Identify which cell holds the provided text, then report its [X, Y] central coordinate. 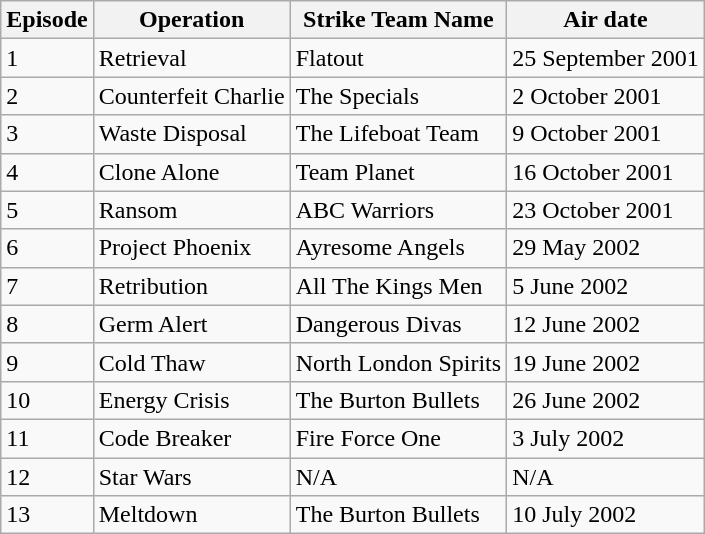
1 [47, 58]
Counterfeit Charlie [192, 96]
The Lifeboat Team [398, 134]
3 [47, 134]
Retribution [192, 286]
11 [47, 438]
16 October 2001 [606, 172]
Strike Team Name [398, 20]
6 [47, 248]
12 June 2002 [606, 324]
Germ Alert [192, 324]
Star Wars [192, 477]
10 July 2002 [606, 515]
Ransom [192, 210]
Project Phoenix [192, 248]
Meltdown [192, 515]
Waste Disposal [192, 134]
Episode [47, 20]
4 [47, 172]
12 [47, 477]
Retrieval [192, 58]
2 October 2001 [606, 96]
13 [47, 515]
Flatout [398, 58]
Dangerous Divas [398, 324]
2 [47, 96]
25 September 2001 [606, 58]
Fire Force One [398, 438]
9 [47, 362]
3 July 2002 [606, 438]
19 June 2002 [606, 362]
ABC Warriors [398, 210]
23 October 2001 [606, 210]
5 June 2002 [606, 286]
Air date [606, 20]
Clone Alone [192, 172]
26 June 2002 [606, 400]
All The Kings Men [398, 286]
9 October 2001 [606, 134]
Cold Thaw [192, 362]
North London Spirits [398, 362]
Energy Crisis [192, 400]
The Specials [398, 96]
5 [47, 210]
10 [47, 400]
29 May 2002 [606, 248]
7 [47, 286]
Operation [192, 20]
Code Breaker [192, 438]
8 [47, 324]
Team Planet [398, 172]
Ayresome Angels [398, 248]
